Detect which cell encompasses the target text, then output its (X, Y) center coordinate. 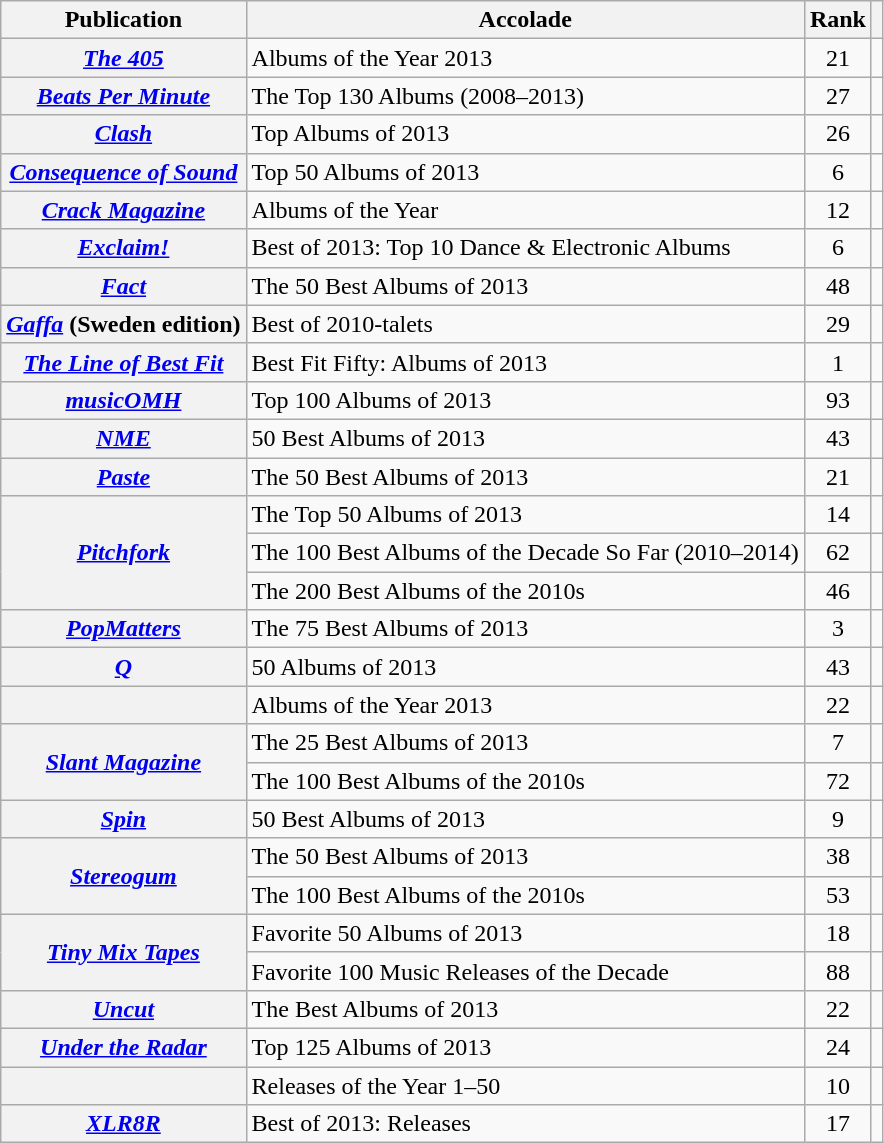
The 75 Best Albums of 2013 (525, 629)
Spin (124, 819)
Top 125 Albums of 2013 (525, 1047)
NME (124, 438)
10 (838, 1085)
72 (838, 781)
53 (838, 895)
3 (838, 629)
1 (838, 362)
Publication (124, 20)
88 (838, 971)
Beats Per Minute (124, 96)
Fact (124, 286)
48 (838, 286)
Accolade (525, 20)
Top 50 Albums of 2013 (525, 172)
The Line of Best Fit (124, 362)
Top Albums of 2013 (525, 134)
Stereogum (124, 876)
18 (838, 933)
Consequence of Sound (124, 172)
50 Albums of 2013 (525, 667)
Q (124, 667)
The 25 Best Albums of 2013 (525, 743)
Albums of the Year (525, 210)
Best of 2013: Top 10 Dance & Electronic Albums (525, 248)
The Best Albums of 2013 (525, 1009)
Favorite 100 Music Releases of the Decade (525, 971)
26 (838, 134)
93 (838, 400)
The Top 130 Albums (2008–2013) (525, 96)
Best of 2013: Releases (525, 1124)
62 (838, 553)
The Top 50 Albums of 2013 (525, 515)
Tiny Mix Tapes (124, 952)
Crack Magazine (124, 210)
Under the Radar (124, 1047)
38 (838, 857)
46 (838, 591)
14 (838, 515)
Uncut (124, 1009)
Rank (838, 20)
9 (838, 819)
PopMatters (124, 629)
musicOMH (124, 400)
Paste (124, 477)
Releases of the Year 1–50 (525, 1085)
Top 100 Albums of 2013 (525, 400)
XLR8R (124, 1124)
The 200 Best Albums of the 2010s (525, 591)
Pitchfork (124, 553)
7 (838, 743)
Slant Magazine (124, 762)
12 (838, 210)
27 (838, 96)
17 (838, 1124)
The 100 Best Albums of the Decade So Far (2010–2014) (525, 553)
Favorite 50 Albums of 2013 (525, 933)
24 (838, 1047)
Best of 2010-talets (525, 324)
29 (838, 324)
Best Fit Fifty: Albums of 2013 (525, 362)
Clash (124, 134)
The 405 (124, 58)
Gaffa (Sweden edition) (124, 324)
Exclaim! (124, 248)
